From the cell containing the given text, extract its center point as (X, Y) coordinate. 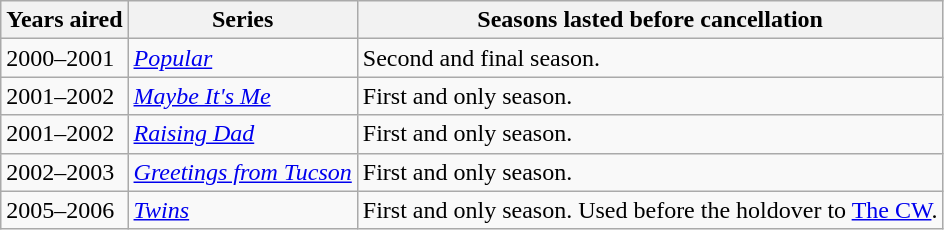
2000–2001 (64, 58)
Greetings from Tucson (242, 172)
Series (242, 20)
Twins (242, 210)
Second and final season. (650, 58)
Years aired (64, 20)
Raising Dad (242, 134)
2002–2003 (64, 172)
Popular (242, 58)
2005–2006 (64, 210)
First and only season. Used before the holdover to The CW. (650, 210)
Maybe It's Me (242, 96)
Seasons lasted before cancellation (650, 20)
